Extract the [x, y] coordinate from the center of the cell holding the provided text.  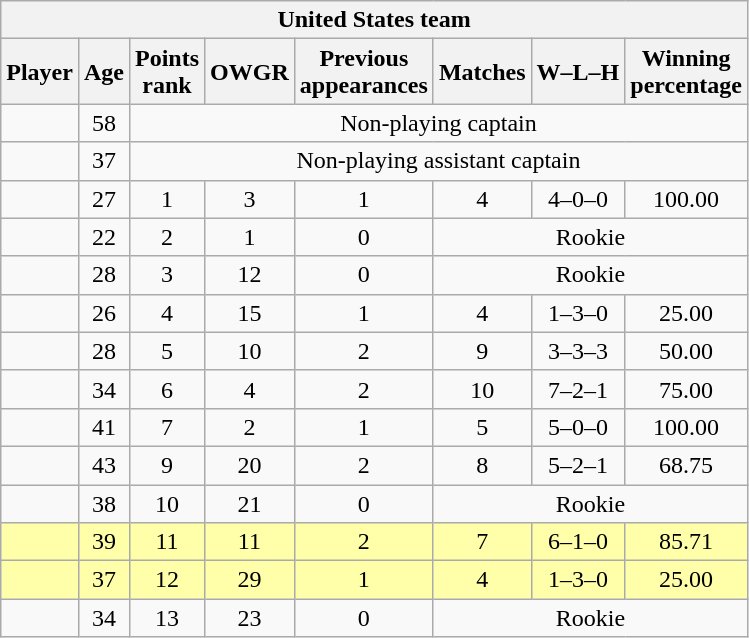
85.71 [686, 542]
13 [166, 618]
3–3–3 [578, 351]
22 [104, 237]
7–2–1 [578, 389]
38 [104, 503]
5–0–0 [578, 427]
Matches [482, 72]
43 [104, 465]
5–2–1 [578, 465]
Player [40, 72]
20 [250, 465]
OWGR [250, 72]
75.00 [686, 389]
Previousappearances [364, 72]
58 [104, 123]
Non-playing assistant captain [438, 161]
41 [104, 427]
Age [104, 72]
United States team [374, 20]
W–L–H [578, 72]
8 [482, 465]
15 [250, 313]
50.00 [686, 351]
68.75 [686, 465]
Pointsrank [166, 72]
23 [250, 618]
Non-playing captain [438, 123]
21 [250, 503]
4–0–0 [578, 199]
39 [104, 542]
6 [166, 389]
Winningpercentage [686, 72]
29 [250, 580]
6–1–0 [578, 542]
27 [104, 199]
26 [104, 313]
